For the text-containing cell, return its midpoint in (x, y) coordinate format. 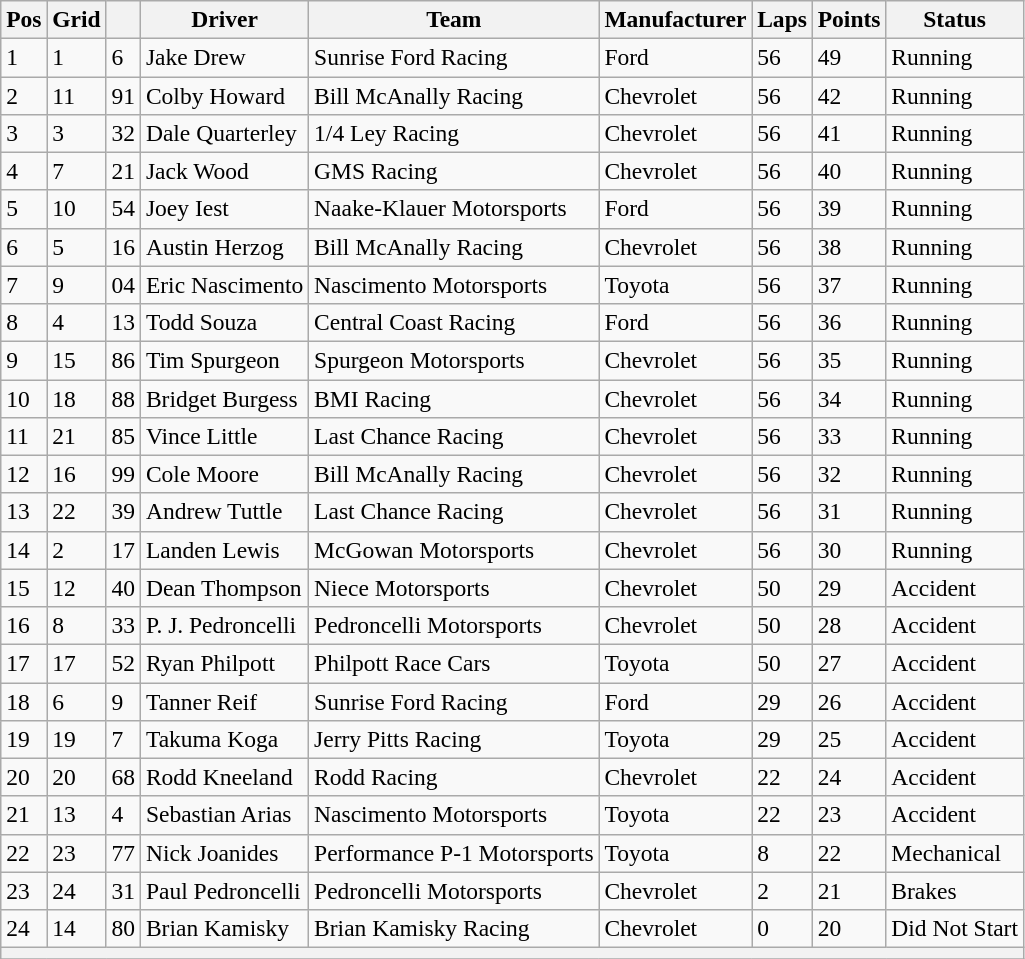
Points (849, 19)
Bridget Burgess (224, 398)
Driver (224, 19)
Brian Kamisky (224, 928)
Manufacturer (676, 19)
Jack Wood (224, 171)
77 (123, 853)
26 (849, 701)
Jake Drew (224, 57)
Pos (24, 19)
Landen Lewis (224, 550)
Takuma Koga (224, 739)
Naake-Klauer Motorsports (454, 209)
Colby Howard (224, 95)
Rodd Racing (454, 777)
McGowan Motorsports (454, 550)
Austin Herzog (224, 247)
Did Not Start (955, 928)
Spurgeon Motorsports (454, 360)
68 (123, 777)
Mechanical (955, 853)
49 (849, 57)
Tanner Reif (224, 701)
99 (123, 474)
Jerry Pitts Racing (454, 739)
Paul Pedroncelli (224, 891)
91 (123, 95)
34 (849, 398)
Tim Spurgeon (224, 360)
54 (123, 209)
P. J. Pedroncelli (224, 625)
Grid (76, 19)
Cole Moore (224, 474)
86 (123, 360)
25 (849, 739)
52 (123, 663)
Status (955, 19)
Brian Kamisky Racing (454, 928)
Todd Souza (224, 322)
BMI Racing (454, 398)
Joey Iest (224, 209)
Philpott Race Cars (454, 663)
Rodd Kneeland (224, 777)
Andrew Tuttle (224, 512)
0 (782, 928)
Dale Quarterley (224, 133)
Niece Motorsports (454, 588)
Ryan Philpott (224, 663)
38 (849, 247)
36 (849, 322)
Dean Thompson (224, 588)
Brakes (955, 891)
Nick Joanides (224, 853)
37 (849, 285)
28 (849, 625)
27 (849, 663)
30 (849, 550)
Sebastian Arias (224, 815)
GMS Racing (454, 171)
Eric Nascimento (224, 285)
Team (454, 19)
1/4 Ley Racing (454, 133)
88 (123, 398)
04 (123, 285)
42 (849, 95)
Vince Little (224, 436)
Central Coast Racing (454, 322)
41 (849, 133)
35 (849, 360)
85 (123, 436)
Laps (782, 19)
80 (123, 928)
Performance P-1 Motorsports (454, 853)
